Capture the cell that displays the provided text and extract its [X, Y] central coordinate. 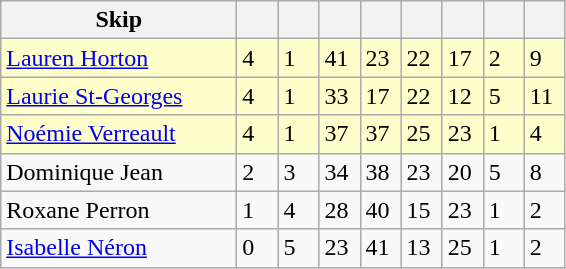
Skip [119, 20]
28 [340, 210]
13 [422, 248]
Isabelle Néron [119, 248]
Roxane Perron [119, 210]
40 [380, 210]
34 [340, 172]
Lauren Horton [119, 58]
38 [380, 172]
33 [340, 96]
8 [544, 172]
12 [462, 96]
3 [298, 172]
9 [544, 58]
20 [462, 172]
Laurie St-Georges [119, 96]
15 [422, 210]
Dominique Jean [119, 172]
Noémie Verreault [119, 134]
11 [544, 96]
0 [258, 248]
